Detect which cell encompasses the target text, then output its [X, Y] center coordinate. 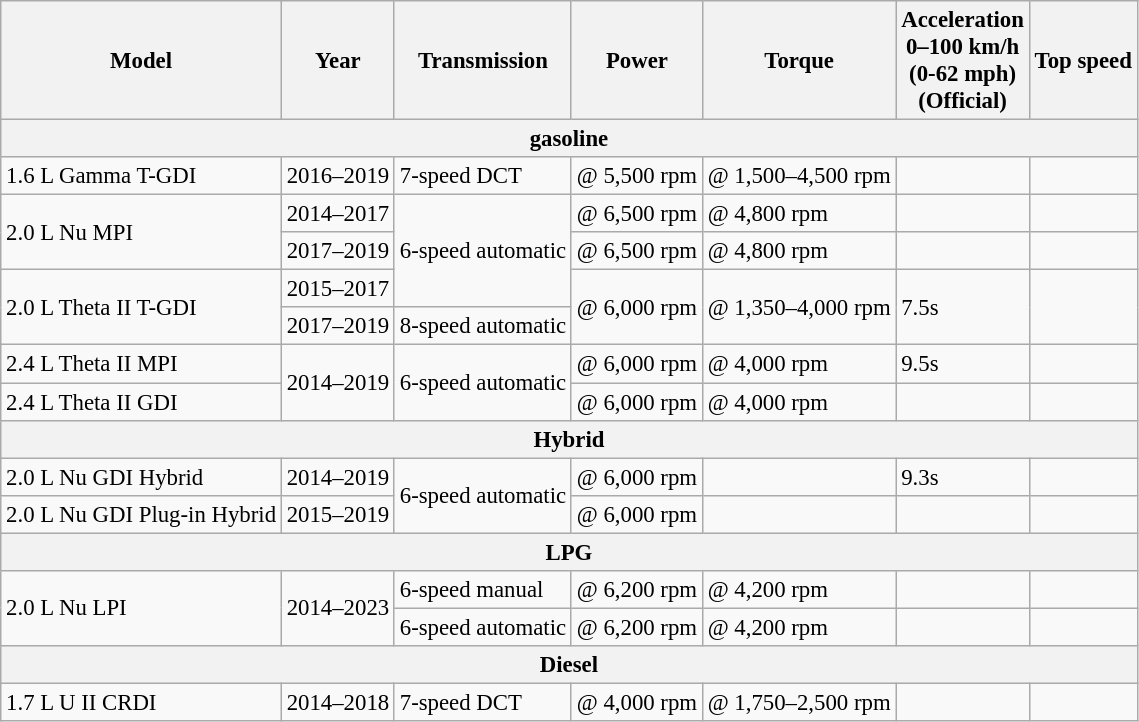
2014–2018 [338, 702]
2015–2017 [338, 289]
2.0 L Nu GDI Hybrid [142, 477]
9.5s [962, 364]
1.7 L U II CRDI [142, 702]
1.6 L Gamma T-GDI [142, 176]
Power [636, 60]
Top speed [1083, 60]
2.4 L Theta II MPI [142, 364]
7.5s [962, 308]
@ 1,500–4,500 rpm [799, 176]
2.4 L Theta II GDI [142, 402]
@ 1,350–4,000 rpm [799, 308]
8-speed automatic [482, 327]
gasoline [569, 139]
Diesel [569, 665]
2014–2017 [338, 214]
Torque [799, 60]
@ 1,750–2,500 rpm [799, 702]
2.0 L Theta II T-GDI [142, 308]
@ 5,500 rpm [636, 176]
Model [142, 60]
LPG [569, 552]
2.0 L Nu LPI [142, 608]
Year [338, 60]
Acceleration0–100 km/h(0-62 mph)(Official) [962, 60]
Hybrid [569, 439]
2016–2019 [338, 176]
6-speed manual [482, 590]
2014–2023 [338, 608]
2.0 L Nu MPI [142, 232]
Transmission [482, 60]
2015–2019 [338, 514]
2.0 L Nu GDI Plug-in Hybrid [142, 514]
9.3s [962, 477]
